Identify which cell holds the provided text, then report its (X, Y) central coordinate. 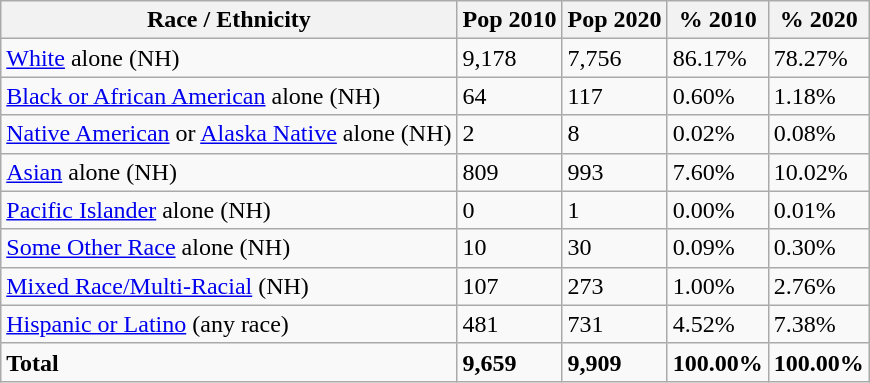
0.02% (718, 134)
7.38% (818, 324)
White alone (NH) (229, 58)
30 (614, 248)
64 (510, 96)
0 (510, 210)
Pop 2020 (614, 20)
4.52% (718, 324)
809 (510, 172)
1.00% (718, 286)
9,178 (510, 58)
Pop 2010 (510, 20)
9,659 (510, 362)
0.01% (818, 210)
86.17% (718, 58)
8 (614, 134)
10 (510, 248)
7,756 (614, 58)
2 (510, 134)
9,909 (614, 362)
% 2010 (718, 20)
0.60% (718, 96)
993 (614, 172)
1.18% (818, 96)
78.27% (818, 58)
2.76% (818, 286)
% 2020 (818, 20)
Hispanic or Latino (any race) (229, 324)
0.09% (718, 248)
273 (614, 286)
Race / Ethnicity (229, 20)
Some Other Race alone (NH) (229, 248)
Mixed Race/Multi-Racial (NH) (229, 286)
Native American or Alaska Native alone (NH) (229, 134)
Black or African American alone (NH) (229, 96)
1 (614, 210)
481 (510, 324)
7.60% (718, 172)
Pacific Islander alone (NH) (229, 210)
731 (614, 324)
Asian alone (NH) (229, 172)
10.02% (818, 172)
Total (229, 362)
0.30% (818, 248)
117 (614, 96)
107 (510, 286)
0.00% (718, 210)
0.08% (818, 134)
